Pinpoint the cell where the given text exists, returning its (X, Y) midpoint coordinate. 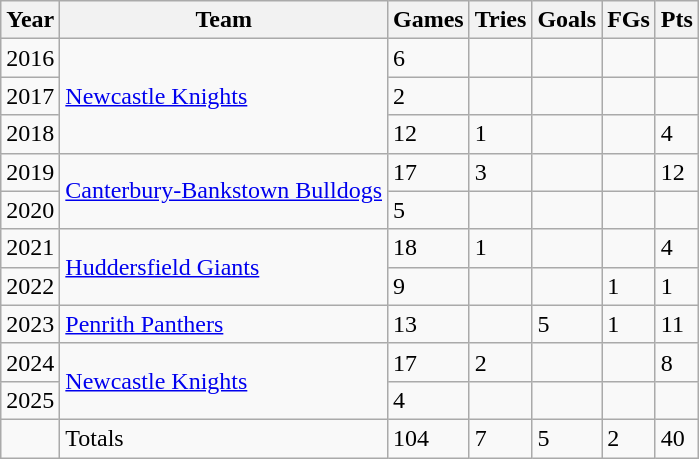
2022 (30, 286)
Year (30, 20)
2023 (30, 324)
Huddersfield Giants (224, 267)
104 (429, 438)
13 (429, 324)
8 (676, 362)
2021 (30, 248)
7 (500, 438)
Penrith Panthers (224, 324)
Games (429, 20)
Goals (567, 20)
2025 (30, 400)
6 (429, 58)
Pts (676, 20)
2017 (30, 96)
3 (500, 172)
2019 (30, 172)
Canterbury-Bankstown Bulldogs (224, 191)
2024 (30, 362)
Tries (500, 20)
Totals (224, 438)
FGs (629, 20)
40 (676, 438)
Team (224, 20)
2020 (30, 210)
2018 (30, 134)
11 (676, 324)
9 (429, 286)
18 (429, 248)
2016 (30, 58)
